Find where the given text appears and provide that cell's center as (x, y) coordinate. 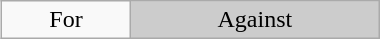
For (66, 20)
Against (254, 20)
